Locate the cell with the specified text and output its (X, Y) center coordinate. 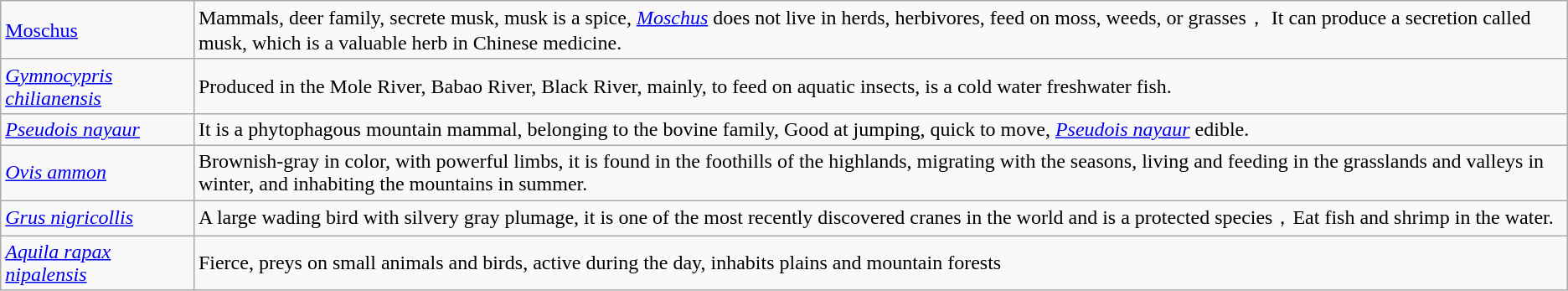
Moschus (97, 30)
Produced in the Mole River, Babao River, Black River, mainly, to feed on aquatic insects, is a cold water freshwater fish. (880, 86)
It is a phytophagous mountain mammal, belonging to the bovine family, Good at jumping, quick to move, Pseudois nayaur edible. (880, 129)
Fierce, preys on small animals and birds, active during the day, inhabits plains and mountain forests (880, 263)
Aquila rapax nipalensis (97, 263)
Pseudois nayaur (97, 129)
Grus nigricollis (97, 218)
Ovis ammon (97, 173)
Gymnocypris chilianensis (97, 86)
